Search for the cell housing the specified text and yield its (X, Y) center coordinate. 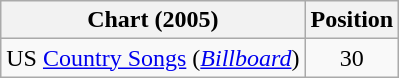
Chart (2005) (153, 20)
Position (352, 20)
30 (352, 58)
US Country Songs (Billboard) (153, 58)
